Pinpoint the cell where the given text exists, returning its (x, y) midpoint coordinate. 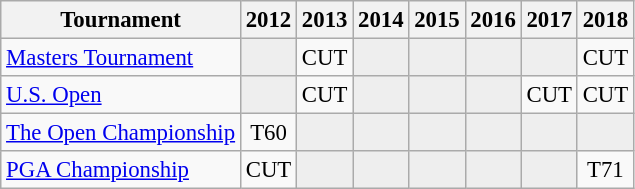
U.S. Open (121, 95)
Masters Tournament (121, 58)
2016 (493, 20)
PGA Championship (121, 170)
The Open Championship (121, 133)
2015 (437, 20)
T60 (268, 133)
Tournament (121, 20)
2012 (268, 20)
T71 (605, 170)
2014 (381, 20)
2013 (325, 20)
2018 (605, 20)
2017 (549, 20)
